Scan for the cell matching the given text and deliver its [x, y] coordinate at center. 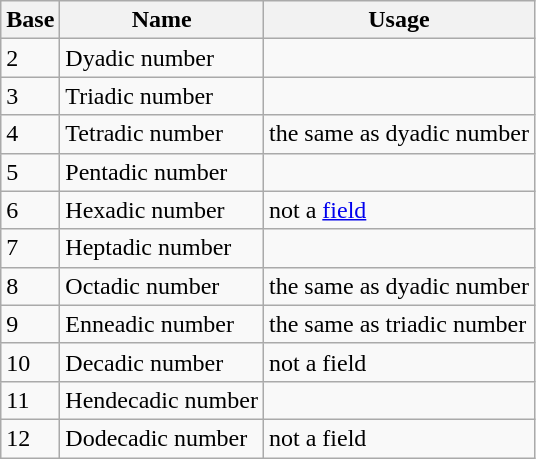
Decadic number [162, 362]
Usage [398, 20]
Dyadic number [162, 58]
12 [30, 438]
Heptadic number [162, 248]
4 [30, 134]
11 [30, 400]
Hendecadic number [162, 400]
the same as triadic number [398, 324]
10 [30, 362]
6 [30, 210]
5 [30, 172]
2 [30, 58]
Hexadic number [162, 210]
8 [30, 286]
Dodecadic number [162, 438]
Base [30, 20]
Enneadic number [162, 324]
3 [30, 96]
Triadic number [162, 96]
7 [30, 248]
Octadic number [162, 286]
Pentadic number [162, 172]
Tetradic number [162, 134]
9 [30, 324]
Name [162, 20]
